Extract the [X, Y] coordinate from the center of the cell holding the provided text.  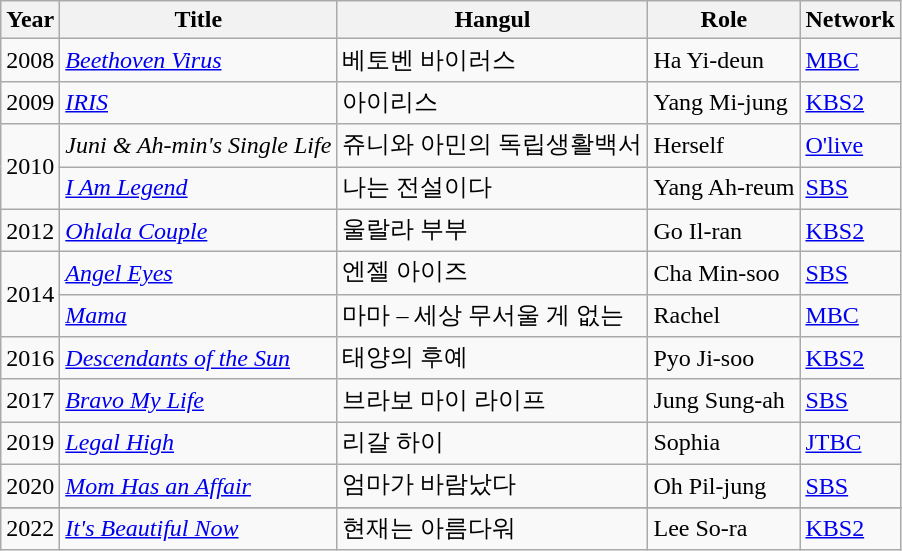
2009 [30, 102]
Angel Eyes [198, 274]
엄마가 바람났다 [492, 486]
Mama [198, 316]
쥬니와 아민의 독립생활백서 [492, 146]
Beethoven Virus [198, 60]
O'live [850, 146]
Juni & Ah-min's Single Life [198, 146]
나는 전설이다 [492, 188]
2010 [30, 166]
Bravo My Life [198, 400]
2008 [30, 60]
Yang Mi-jung [724, 102]
Go Il-ran [724, 230]
It's Beautiful Now [198, 528]
Mom Has an Affair [198, 486]
Network [850, 20]
Ha Yi-deun [724, 60]
Descendants of the Sun [198, 358]
아이리스 [492, 102]
Jung Sung-ah [724, 400]
Title [198, 20]
Yang Ah-reum [724, 188]
Cha Min-soo [724, 274]
Oh Pil-jung [724, 486]
2012 [30, 230]
Herself [724, 146]
Lee So-ra [724, 528]
I Am Legend [198, 188]
2014 [30, 294]
현재는 아름다워 [492, 528]
베토벤 바이러스 [492, 60]
마마 – 세상 무서울 게 없는 [492, 316]
Year [30, 20]
2016 [30, 358]
Legal High [198, 444]
리갈 하이 [492, 444]
Pyo Ji-soo [724, 358]
2020 [30, 486]
IRIS [198, 102]
2019 [30, 444]
브라보 마이 라이프 [492, 400]
2017 [30, 400]
Role [724, 20]
JTBC [850, 444]
Ohlala Couple [198, 230]
울랄라 부부 [492, 230]
태양의 후예 [492, 358]
Rachel [724, 316]
Sophia [724, 444]
2022 [30, 528]
엔젤 아이즈 [492, 274]
Hangul [492, 20]
